Provide the [X, Y] coordinate of the cell's center where the given text is located.  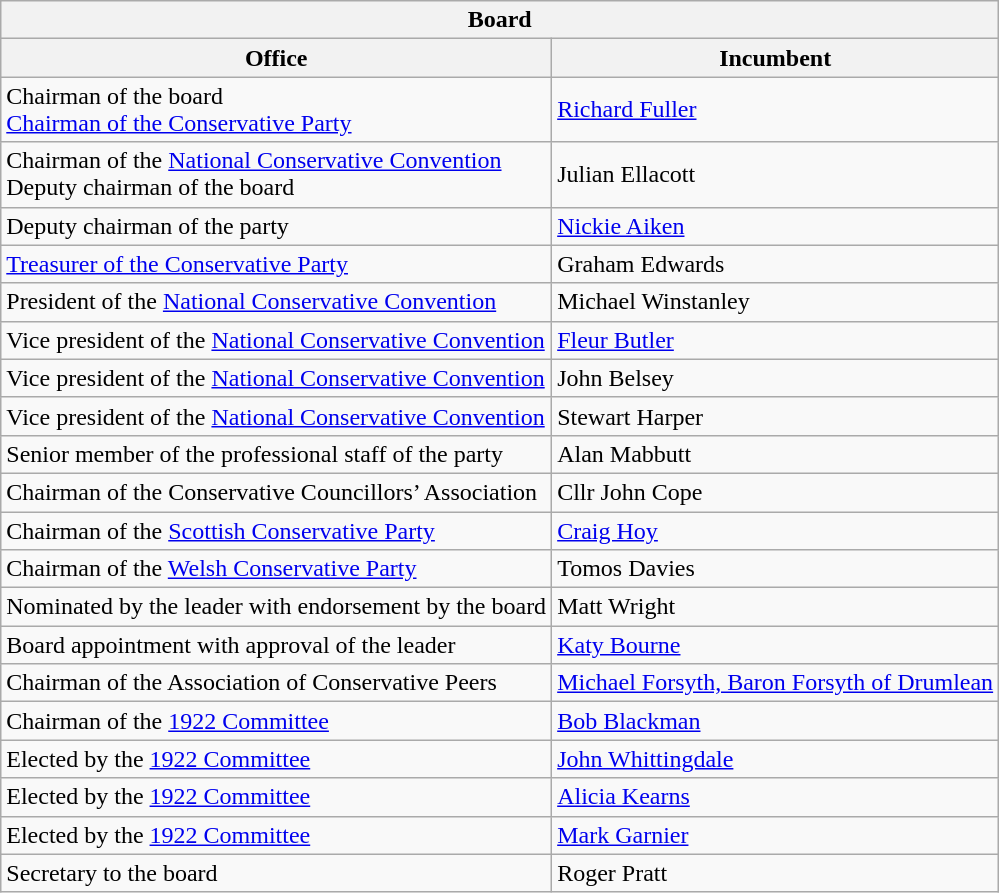
John Whittingdale [776, 759]
Katy Bourne [776, 645]
Tomos Davies [776, 569]
Cllr John Cope [776, 492]
Secretary to the board [276, 873]
Graham Edwards [776, 264]
John Belsey [776, 378]
Julian Ellacott [776, 174]
Treasurer of the Conservative Party [276, 264]
President of the National Conservative Convention [276, 302]
Bob Blackman [776, 721]
Chairman of the Conservative Councillors’ Association [276, 492]
Board appointment with approval of the leader [276, 645]
Alan Mabbutt [776, 454]
Nominated by the leader with endorsement by the board [276, 607]
Chairman of the boardChairman of the Conservative Party [276, 110]
Incumbent [776, 58]
Deputy chairman of the party [276, 226]
Nickie Aiken [776, 226]
Stewart Harper [776, 416]
Board [500, 20]
Chairman of the Scottish Conservative Party [276, 531]
Matt Wright [776, 607]
Mark Garnier [776, 835]
Michael Winstanley [776, 302]
Alicia Kearns [776, 797]
Roger Pratt [776, 873]
Craig Hoy [776, 531]
Chairman of the National Conservative ConventionDeputy chairman of the board [276, 174]
Fleur Butler [776, 340]
Michael Forsyth, Baron Forsyth of Drumlean [776, 683]
Chairman of the Association of Conservative Peers [276, 683]
Richard Fuller [776, 110]
Office [276, 58]
Chairman of the 1922 Committee [276, 721]
Chairman of the Welsh Conservative Party [276, 569]
Senior member of the professional staff of the party [276, 454]
